Capture the cell that displays the provided text and extract its (x, y) central coordinate. 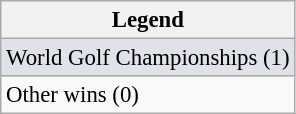
World Golf Championships (1) (148, 58)
Legend (148, 20)
Other wins (0) (148, 95)
